Extract the (X, Y) coordinate from the center of the cell holding the provided text.  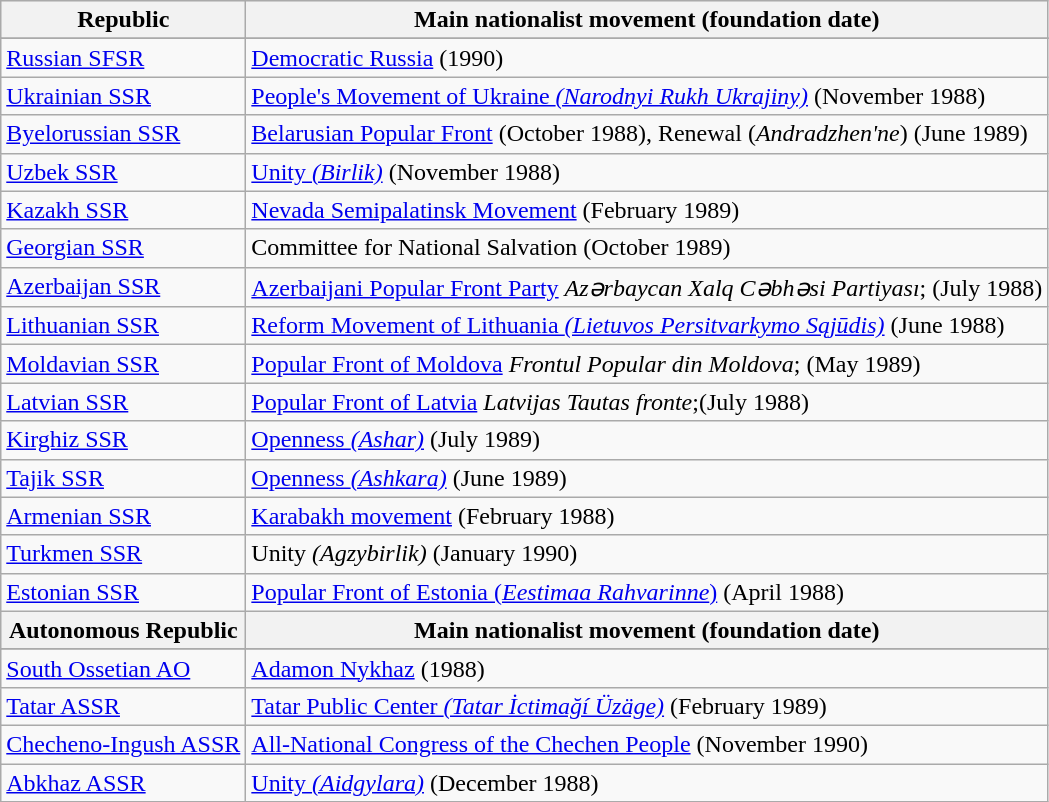
Autonomous Republic (124, 630)
Moldavian SSR (124, 364)
Openness (Ashar) (July 1989) (647, 440)
People's Movement of Ukraine (Narodnyi Rukh Ukrajiny) (November 1988) (647, 96)
Unity (Aidgylara) (December 1988) (647, 783)
Kirghiz SSR (124, 440)
Turkmen SSR (124, 554)
Kazakh SSR (124, 210)
Azerbaijan SSR (124, 287)
Openness (Ashkara) (June 1989) (647, 478)
Russian SFSR (124, 58)
Reform Movement of Lithuania (Lietuvos Persitvarkymo Sąjūdis) (June 1988) (647, 326)
Adamon Nykhaz (1988) (647, 668)
Popular Front of Estonia (Eestimaa Rahvarinne) (April 1988) (647, 592)
Uzbek SSR (124, 172)
Tatar Public Center (Tatar İctimağí Üzäge) (February 1989) (647, 706)
Popular Front of Latvia Latvijas Tautas fronte;(July 1988) (647, 402)
Checheno-Ingush ASSR (124, 744)
Tajik SSR (124, 478)
Georgian SSR (124, 248)
Democratic Russia (1990) (647, 58)
Byelorussian SSR (124, 134)
Committee for National Salvation (October 1989) (647, 248)
Latvian SSR (124, 402)
Estonian SSR (124, 592)
Karabakh movement (February 1988) (647, 516)
Tatar ASSR (124, 706)
Republic (124, 20)
Unity (Agzybirlik) (January 1990) (647, 554)
Ukrainian SSR (124, 96)
Nevada Semipalatinsk Movement (February 1989) (647, 210)
Azerbaijani Popular Front Party Azərbaycan Xalq Cəbhəsi Partiyası; (July 1988) (647, 287)
Unity (Birlik) (November 1988) (647, 172)
Abkhaz ASSR (124, 783)
Belarusian Popular Front (October 1988), Renewal (Andradzhen'ne) (June 1989) (647, 134)
Popular Front of Moldova Frontul Popular din Moldova; (May 1989) (647, 364)
South Ossetian AO (124, 668)
Lithuanian SSR (124, 326)
All-National Congress of the Chechen People (November 1990) (647, 744)
Armenian SSR (124, 516)
